Extract the [x, y] coordinate from the center of the cell holding the provided text.  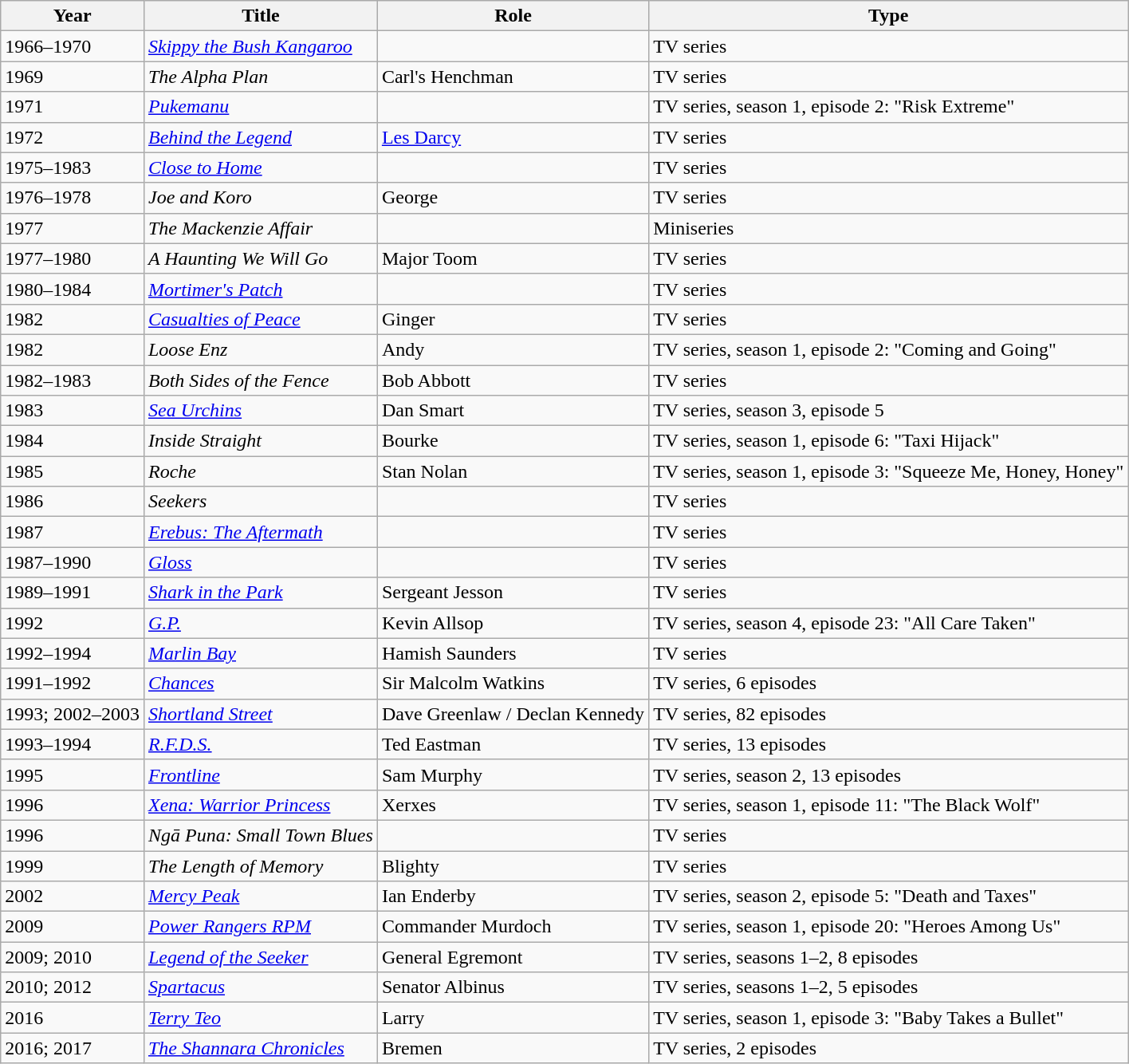
Marlin Bay [260, 653]
Loose Enz [260, 349]
1986 [73, 502]
Type [888, 16]
Andy [513, 349]
1969 [73, 77]
1972 [73, 137]
2009; 2010 [73, 957]
Year [73, 16]
Behind the Legend [260, 137]
Miniseries [888, 228]
Joe and Koro [260, 198]
1976–1978 [73, 198]
1983 [73, 411]
1980–1984 [73, 289]
TV series, season 1, episode 3: "Squeeze Me, Honey, Honey" [888, 471]
Shortland Street [260, 714]
TV series, 82 episodes [888, 714]
Dave Greenlaw / Declan Kennedy [513, 714]
Power Rangers RPM [260, 927]
Sam Murphy [513, 774]
Spartacus [260, 987]
1993–1994 [73, 744]
The Shannara Chronicles [260, 1048]
Xerxes [513, 805]
2009 [73, 927]
Shark in the Park [260, 593]
Ian Enderby [513, 897]
Sir Malcolm Watkins [513, 684]
Frontline [260, 774]
TV series, 2 episodes [888, 1048]
TV series, season 1, episode 2: "Coming and Going" [888, 349]
Commander Murdoch [513, 927]
1984 [73, 441]
Bourke [513, 441]
TV series, seasons 1–2, 5 episodes [888, 987]
The Length of Memory [260, 865]
TV series, season 1, episode 2: "Risk Extreme" [888, 107]
2016 [73, 1018]
1992–1994 [73, 653]
Les Darcy [513, 137]
R.F.D.S. [260, 744]
General Egremont [513, 957]
1982–1983 [73, 380]
TV series, season 3, episode 5 [888, 411]
Ted Eastman [513, 744]
1977–1980 [73, 258]
1992 [73, 623]
TV series, season 2, 13 episodes [888, 774]
1995 [73, 774]
TV series, season 1, episode 11: "The Black Wolf" [888, 805]
Dan Smart [513, 411]
Stan Nolan [513, 471]
1977 [73, 228]
1987–1990 [73, 562]
Ginger [513, 319]
TV series, season 1, episode 3: "Baby Takes a Bullet" [888, 1018]
Erebus: The Aftermath [260, 532]
Terry Teo [260, 1018]
Sergeant Jesson [513, 593]
1971 [73, 107]
TV series, season 2, episode 5: "Death and Taxes" [888, 897]
1987 [73, 532]
1985 [73, 471]
Sea Urchins [260, 411]
Bob Abbott [513, 380]
Hamish Saunders [513, 653]
TV series, season 1, episode 6: "Taxi Hijack" [888, 441]
TV series, 13 episodes [888, 744]
Both Sides of the Fence [260, 380]
Bremen [513, 1048]
Xena: Warrior Princess [260, 805]
Larry [513, 1018]
George [513, 198]
Major Toom [513, 258]
1975–1983 [73, 167]
G.P. [260, 623]
Casualties of Peace [260, 319]
A Haunting We Will Go [260, 258]
Role [513, 16]
2002 [73, 897]
2010; 2012 [73, 987]
TV series, season 1, episode 20: "Heroes Among Us" [888, 927]
TV series, season 4, episode 23: "All Care Taken" [888, 623]
The Alpha Plan [260, 77]
TV series, 6 episodes [888, 684]
1993; 2002–2003 [73, 714]
1999 [73, 865]
Mortimer's Patch [260, 289]
2016; 2017 [73, 1048]
1991–1992 [73, 684]
Chances [260, 684]
Title [260, 16]
Skippy the Bush Kangaroo [260, 46]
1966–1970 [73, 46]
Seekers [260, 502]
Close to Home [260, 167]
Roche [260, 471]
Ngā Puna: Small Town Blues [260, 835]
Mercy Peak [260, 897]
TV series, seasons 1–2, 8 episodes [888, 957]
Senator Albinus [513, 987]
1989–1991 [73, 593]
The Mackenzie Affair [260, 228]
Kevin Allsop [513, 623]
Gloss [260, 562]
Carl's Henchman [513, 77]
Inside Straight [260, 441]
Blighty [513, 865]
Legend of the Seeker [260, 957]
Pukemanu [260, 107]
